Find where the given text appears and provide that cell's center as (X, Y) coordinate. 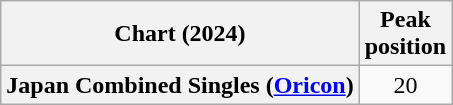
Peakposition (405, 34)
Japan Combined Singles (Oricon) (180, 85)
Chart (2024) (180, 34)
20 (405, 85)
